Capture the cell that displays the provided text and extract its [x, y] central coordinate. 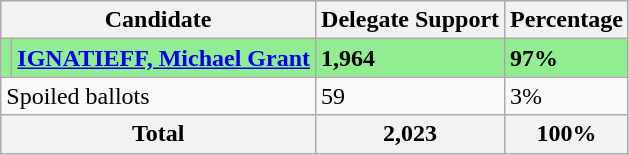
1,964 [410, 58]
Total [158, 134]
2,023 [410, 134]
Percentage [567, 20]
IGNATIEFF, Michael Grant [164, 58]
Candidate [158, 20]
59 [410, 96]
3% [567, 96]
Delegate Support [410, 20]
Spoiled ballots [158, 96]
97% [567, 58]
100% [567, 134]
